Provide the (x, y) coordinate of the cell's center where the given text is located.  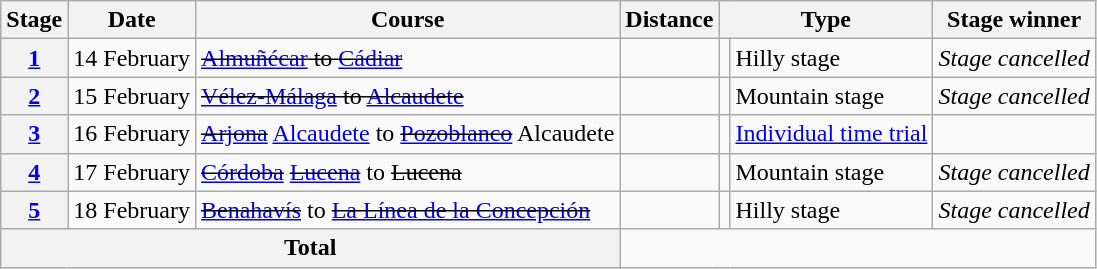
Córdoba Lucena to Lucena (408, 172)
Benahavís to La Línea de la Concepción (408, 210)
Stage winner (1014, 20)
Course (408, 20)
Distance (670, 20)
5 (34, 210)
16 February (132, 134)
14 February (132, 58)
2 (34, 96)
3 (34, 134)
Individual time trial (832, 134)
Total (310, 248)
15 February (132, 96)
4 (34, 172)
18 February (132, 210)
Type (826, 20)
Date (132, 20)
Vélez-Málaga to Alcaudete (408, 96)
17 February (132, 172)
Stage (34, 20)
Almuñécar to Cádiar (408, 58)
Arjona Alcaudete to Pozoblanco Alcaudete (408, 134)
1 (34, 58)
